Extract the (x, y) coordinate from the center of the cell holding the provided text.  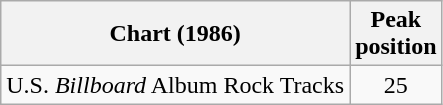
U.S. Billboard Album Rock Tracks (176, 85)
25 (396, 85)
Chart (1986) (176, 34)
Peakposition (396, 34)
